Capture the cell that displays the provided text and extract its (x, y) central coordinate. 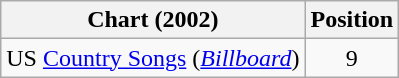
Position (352, 20)
Chart (2002) (153, 20)
US Country Songs (Billboard) (153, 58)
9 (352, 58)
